Provide the (X, Y) coordinate of the cell's center where the given text is located.  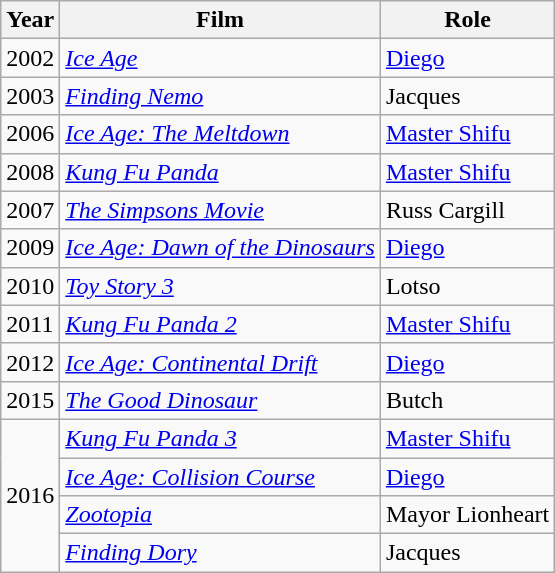
2002 (30, 58)
2009 (30, 248)
Mayor Lionheart (467, 515)
2003 (30, 96)
Toy Story 3 (220, 286)
Role (467, 20)
2016 (30, 495)
Kung Fu Panda 3 (220, 438)
2007 (30, 210)
Ice Age: Collision Course (220, 477)
Butch (467, 400)
Ice Age: Dawn of the Dinosaurs (220, 248)
Ice Age (220, 58)
Finding Dory (220, 553)
Ice Age: The Meltdown (220, 134)
The Simpsons Movie (220, 210)
Finding Nemo (220, 96)
The Good Dinosaur (220, 400)
2012 (30, 362)
Kung Fu Panda 2 (220, 324)
Lotso (467, 286)
Ice Age: Continental Drift (220, 362)
2010 (30, 286)
2015 (30, 400)
2011 (30, 324)
Zootopia (220, 515)
Kung Fu Panda (220, 172)
2006 (30, 134)
Film (220, 20)
Year (30, 20)
Russ Cargill (467, 210)
2008 (30, 172)
